For the text-containing cell, return its midpoint in (x, y) coordinate format. 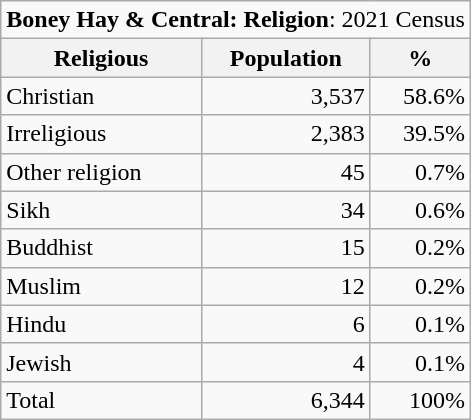
4 (286, 362)
Muslim (102, 286)
Religious (102, 58)
0.7% (420, 172)
Sikh (102, 210)
0.6% (420, 210)
Irreligious (102, 134)
2,383 (286, 134)
Christian (102, 96)
15 (286, 248)
Hindu (102, 324)
Total (102, 400)
Boney Hay & Central: Religion: 2021 Census (236, 20)
Buddhist (102, 248)
34 (286, 210)
6,344 (286, 400)
3,537 (286, 96)
45 (286, 172)
Population (286, 58)
12 (286, 286)
39.5% (420, 134)
100% (420, 400)
58.6% (420, 96)
Jewish (102, 362)
6 (286, 324)
% (420, 58)
Other religion (102, 172)
